Extract the [X, Y] coordinate from the center of the cell holding the provided text.  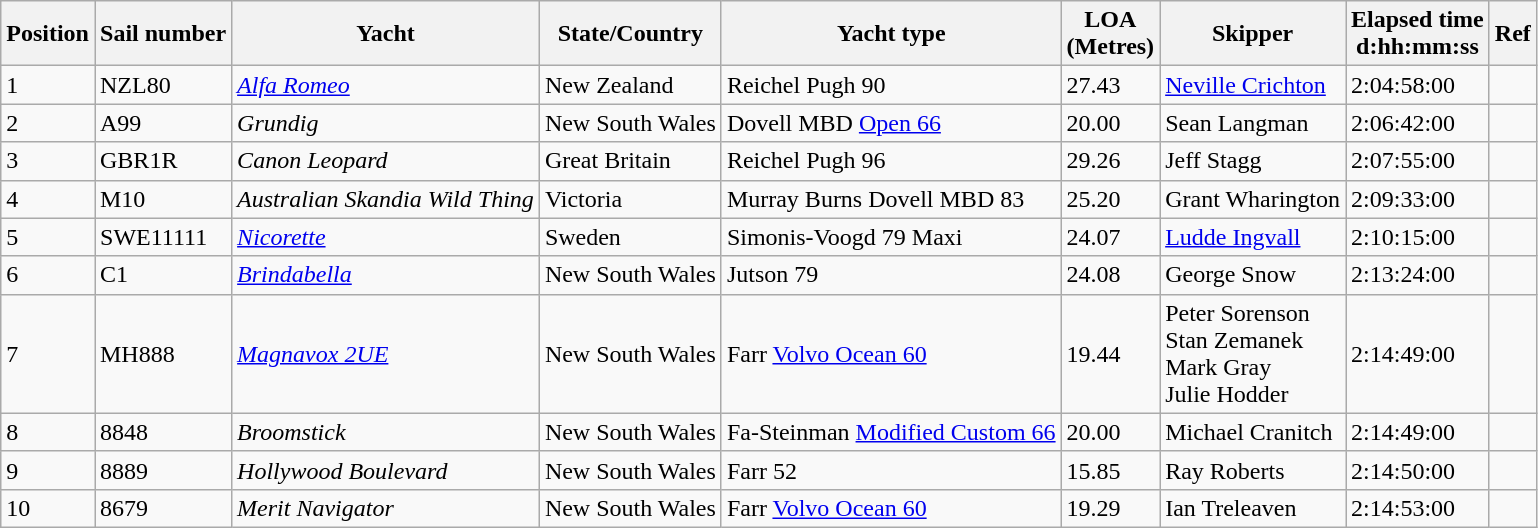
19.29 [1110, 508]
Magnavox 2UE [386, 354]
1 [48, 85]
Simonis-Voogd 79 Maxi [891, 237]
Great Britain [630, 161]
24.08 [1110, 275]
Fa-Steinman Modified Custom 66 [891, 432]
Ian Treleaven [1253, 508]
15.85 [1110, 470]
24.07 [1110, 237]
2:07:55:00 [1418, 161]
Skipper [1253, 34]
Jeff Stagg [1253, 161]
LOA (Metres) [1110, 34]
Ludde Ingvall [1253, 237]
Dovell MBD Open 66 [891, 123]
New Zealand [630, 85]
Hollywood Boulevard [386, 470]
Sweden [630, 237]
8679 [162, 508]
2:09:33:00 [1418, 199]
MH888 [162, 354]
Yacht [386, 34]
6 [48, 275]
Peter SorensonStan ZemanekMark GrayJulie Hodder [1253, 354]
Elapsed time d:hh:mm:ss [1418, 34]
Australian Skandia Wild Thing [386, 199]
5 [48, 237]
GBR1R [162, 161]
29.26 [1110, 161]
2:04:58:00 [1418, 85]
3 [48, 161]
Canon Leopard [386, 161]
10 [48, 508]
2:10:15:00 [1418, 237]
Nicorette [386, 237]
NZL80 [162, 85]
Sean Langman [1253, 123]
Yacht type [891, 34]
Grant Wharington [1253, 199]
Ray Roberts [1253, 470]
Farr 52 [891, 470]
Sail number [162, 34]
4 [48, 199]
2 [48, 123]
Ref [1512, 34]
Jutson 79 [891, 275]
State/Country [630, 34]
8848 [162, 432]
8889 [162, 470]
George Snow [1253, 275]
Murray Burns Dovell MBD 83 [891, 199]
Position [48, 34]
Reichel Pugh 96 [891, 161]
Broomstick [386, 432]
27.43 [1110, 85]
A99 [162, 123]
2:06:42:00 [1418, 123]
25.20 [1110, 199]
SWE11111 [162, 237]
8 [48, 432]
Neville Crichton [1253, 85]
7 [48, 354]
19.44 [1110, 354]
Alfa Romeo [386, 85]
Merit Navigator [386, 508]
M10 [162, 199]
2:14:50:00 [1418, 470]
2:14:53:00 [1418, 508]
Brindabella [386, 275]
Grundig [386, 123]
9 [48, 470]
Michael Cranitch [1253, 432]
C1 [162, 275]
Victoria [630, 199]
2:13:24:00 [1418, 275]
Reichel Pugh 90 [891, 85]
